Determine the (x, y) coordinate at the center of the cell enclosing the given text.  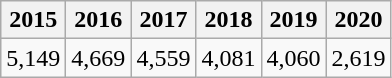
5,149 (34, 58)
2015 (34, 20)
4,081 (228, 58)
4,060 (294, 58)
4,669 (98, 58)
4,559 (164, 58)
2019 (294, 20)
2016 (98, 20)
2017 (164, 20)
2,619 (358, 58)
2020 (358, 20)
2018 (228, 20)
